Find where the given text appears and provide that cell's center as (X, Y) coordinate. 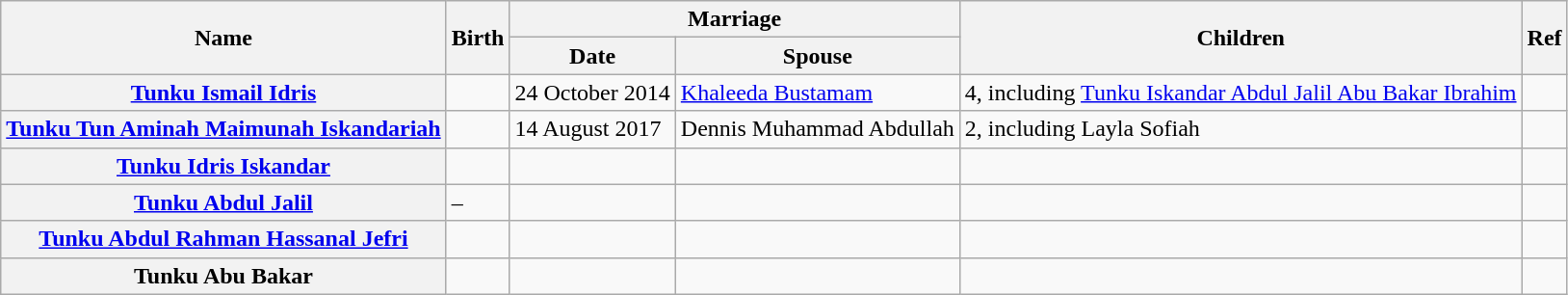
Marriage (734, 19)
– (478, 202)
2, including Layla Sofiah (1241, 129)
Khaleeda Bustamam (817, 93)
Name (223, 38)
Date (592, 56)
Children (1241, 38)
24 October 2014 (592, 93)
Birth (478, 38)
Spouse (817, 56)
14 August 2017 (592, 129)
Tunku Idris Iskandar (223, 166)
Tunku Abu Bakar (223, 276)
Tunku Tun Aminah Maimunah Iskandariah (223, 129)
Tunku Abdul Jalil (223, 202)
Ref (1545, 38)
4, including Tunku Iskandar Abdul Jalil Abu Bakar Ibrahim (1241, 93)
Tunku Ismail Idris (223, 93)
Dennis Muhammad Abdullah (817, 129)
Tunku Abdul Rahman Hassanal Jefri (223, 239)
